Determine the (X, Y) coordinate at the center of the cell enclosing the given text.  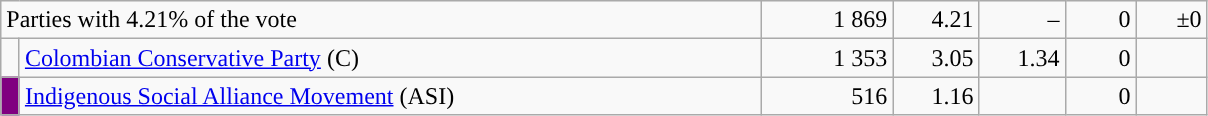
– (1022, 20)
4.21 (936, 20)
±0 (1172, 20)
Indigenous Social Alliance Movement (ASI) (390, 96)
Colombian Conservative Party (C) (390, 58)
1 353 (828, 58)
516 (828, 96)
1 869 (828, 20)
3.05 (936, 58)
1.34 (1022, 58)
Parties with 4.21% of the vote (382, 20)
1.16 (936, 96)
